Provide the [x, y] coordinate of the cell's center where the given text is located.  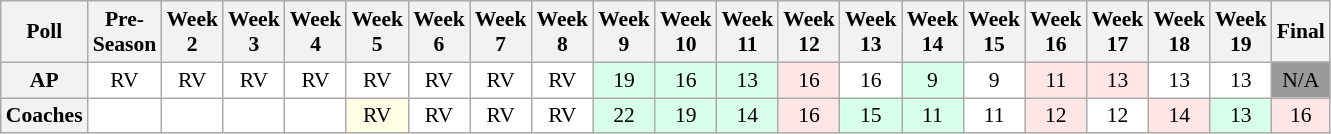
Week11 [748, 32]
Week14 [933, 32]
Week9 [624, 32]
Coaches [44, 116]
Week18 [1179, 32]
Week17 [1118, 32]
AP [44, 80]
Week19 [1241, 32]
Week16 [1056, 32]
Week6 [439, 32]
Week15 [994, 32]
Week7 [501, 32]
22 [624, 116]
Final [1301, 32]
N/A [1301, 80]
Week2 [192, 32]
Pre-Season [125, 32]
Week5 [377, 32]
Week10 [686, 32]
Week13 [871, 32]
Week3 [254, 32]
Week4 [316, 32]
Poll [44, 32]
Week8 [562, 32]
Week12 [809, 32]
15 [871, 116]
